Capture the cell that displays the provided text and extract its (X, Y) central coordinate. 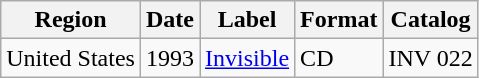
Date (170, 20)
1993 (170, 58)
Region (71, 20)
Format (339, 20)
Invisible (248, 58)
Label (248, 20)
INV 022 (430, 58)
United States (71, 58)
Catalog (430, 20)
CD (339, 58)
